Return (x, y) of the center of cell containing provided text 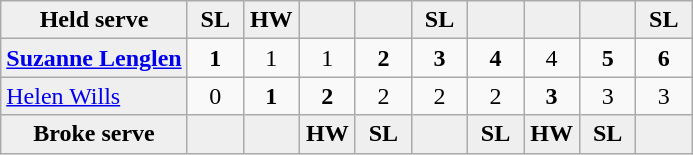
6 (664, 58)
5 (608, 58)
Helen Wills (94, 96)
Held serve (94, 20)
Broke serve (94, 134)
0 (215, 96)
Suzanne Lenglen (94, 58)
